Determine the (X, Y) coordinate at the center of the cell enclosing the given text.  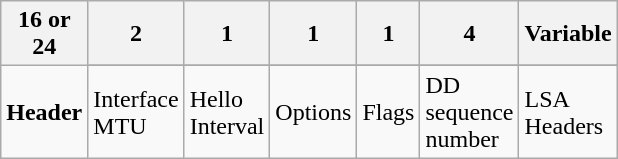
LSA Headers (568, 112)
Variable (568, 34)
Interface MTU (136, 112)
16 or 24 (44, 34)
DD sequence number (470, 112)
Hello Interval (227, 112)
Header (44, 112)
2 (136, 34)
Options (314, 112)
Flags (388, 112)
4 (470, 34)
